Search for the cell housing the specified text and yield its (X, Y) center coordinate. 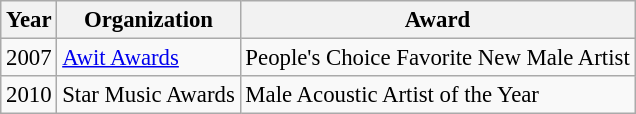
Award (438, 20)
2007 (29, 58)
Organization (148, 20)
Male Acoustic Artist of the Year (438, 95)
People's Choice Favorite New Male Artist (438, 58)
Awit Awards (148, 58)
Year (29, 20)
Star Music Awards (148, 95)
2010 (29, 95)
